Determine the (X, Y) coordinate at the center of the cell enclosing the given text.  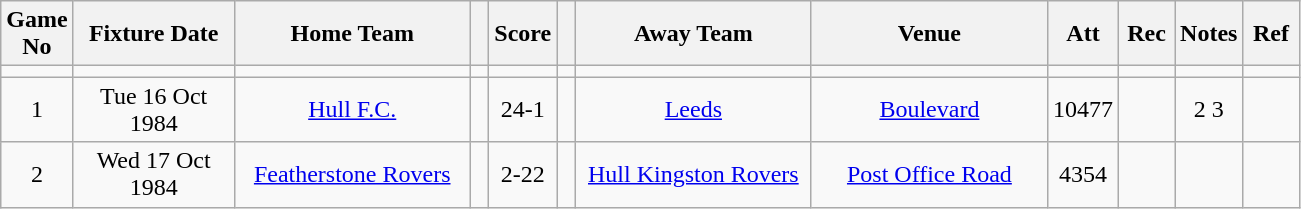
2 (37, 174)
2-22 (523, 174)
Leeds (693, 110)
24-1 (523, 110)
Att (1082, 34)
2 3 (1209, 110)
Boulevard (929, 110)
Notes (1209, 34)
Home Team (352, 34)
Fixture Date (154, 34)
Rec (1147, 34)
Game No (37, 34)
Hull F.C. (352, 110)
Tue 16 Oct 1984 (154, 110)
Venue (929, 34)
Away Team (693, 34)
Score (523, 34)
Ref (1271, 34)
4354 (1082, 174)
Wed 17 Oct 1984 (154, 174)
Featherstone Rovers (352, 174)
Post Office Road (929, 174)
Hull Kingston Rovers (693, 174)
10477 (1082, 110)
1 (37, 110)
